Find where the given text appears and provide that cell's center as [x, y] coordinate. 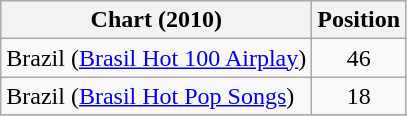
18 [359, 96]
Brazil (Brasil Hot Pop Songs) [156, 96]
Position [359, 20]
46 [359, 58]
Brazil (Brasil Hot 100 Airplay) [156, 58]
Chart (2010) [156, 20]
